Determine the (x, y) coordinate at the center of the cell enclosing the given text.  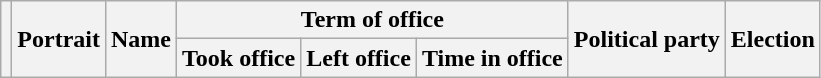
Portrait (59, 39)
Took office (239, 58)
Time in office (492, 58)
Left office (359, 58)
Term of office (373, 20)
Name (140, 39)
Election (772, 39)
Political party (646, 39)
